For the text-containing cell, return its midpoint in [X, Y] coordinate format. 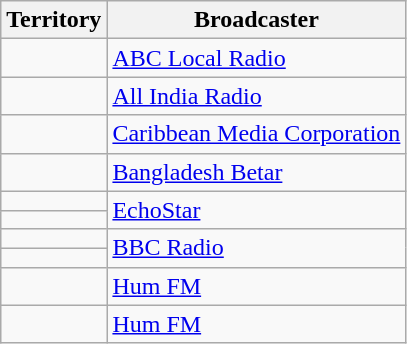
Caribbean Media Corporation [256, 134]
EchoStar [256, 210]
ABC Local Radio [256, 58]
Broadcaster [256, 20]
All India Radio [256, 96]
BBC Radio [256, 248]
Bangladesh Betar [256, 172]
Territory [54, 20]
